Search for the cell housing the specified text and yield its [x, y] center coordinate. 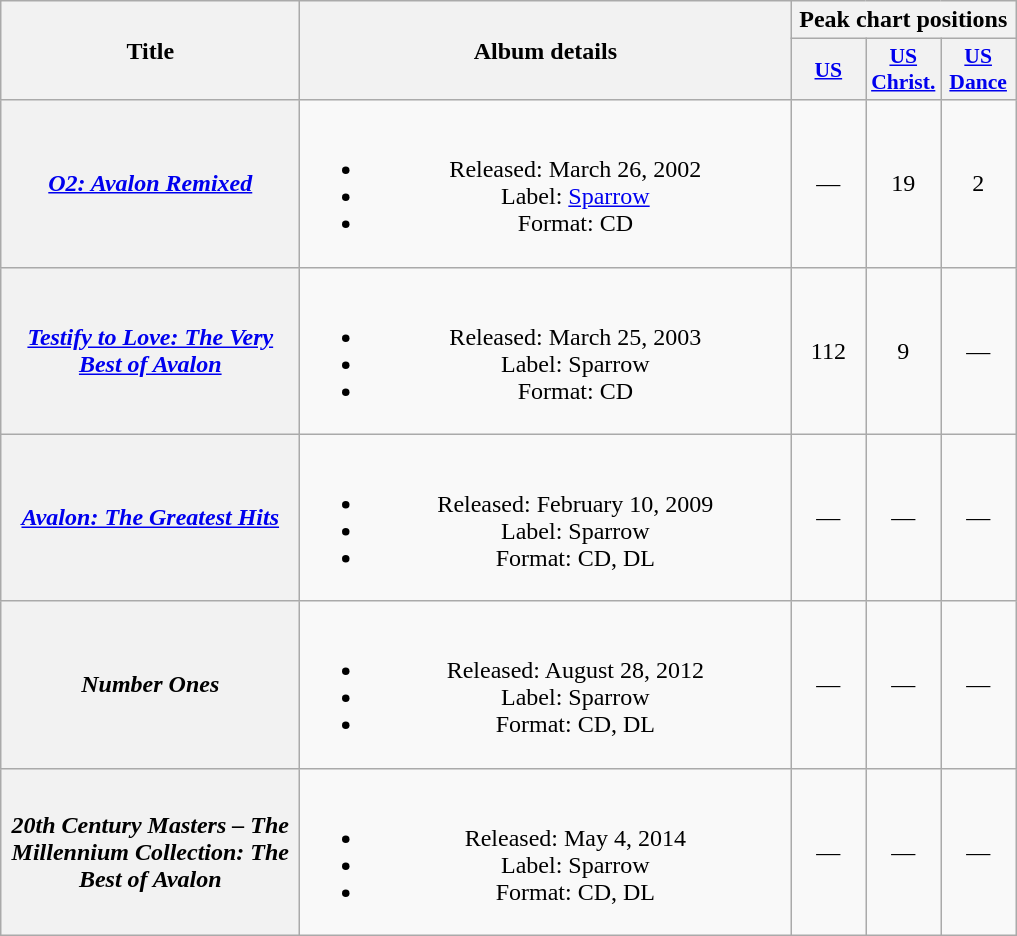
Avalon: The Greatest Hits [150, 518]
O2: Avalon Remixed [150, 184]
Released: March 26, 2002Label: SparrowFormat: CD [546, 184]
2 [978, 184]
Album details [546, 50]
Peak chart positions [904, 20]
Released: August 28, 2012Label: SparrowFormat: CD, DL [546, 684]
Title [150, 50]
112 [828, 350]
USDance [978, 70]
USChrist. [904, 70]
Number Ones [150, 684]
20th Century Masters – The Millennium Collection: The Best of Avalon [150, 852]
US [828, 70]
Released: February 10, 2009Label: SparrowFormat: CD, DL [546, 518]
19 [904, 184]
Released: March 25, 2003Label: SparrowFormat: CD [546, 350]
Testify to Love: The Very Best of Avalon [150, 350]
9 [904, 350]
Released: May 4, 2014Label: SparrowFormat: CD, DL [546, 852]
